Extract the (X, Y) coordinate from the center of the cell holding the provided text.  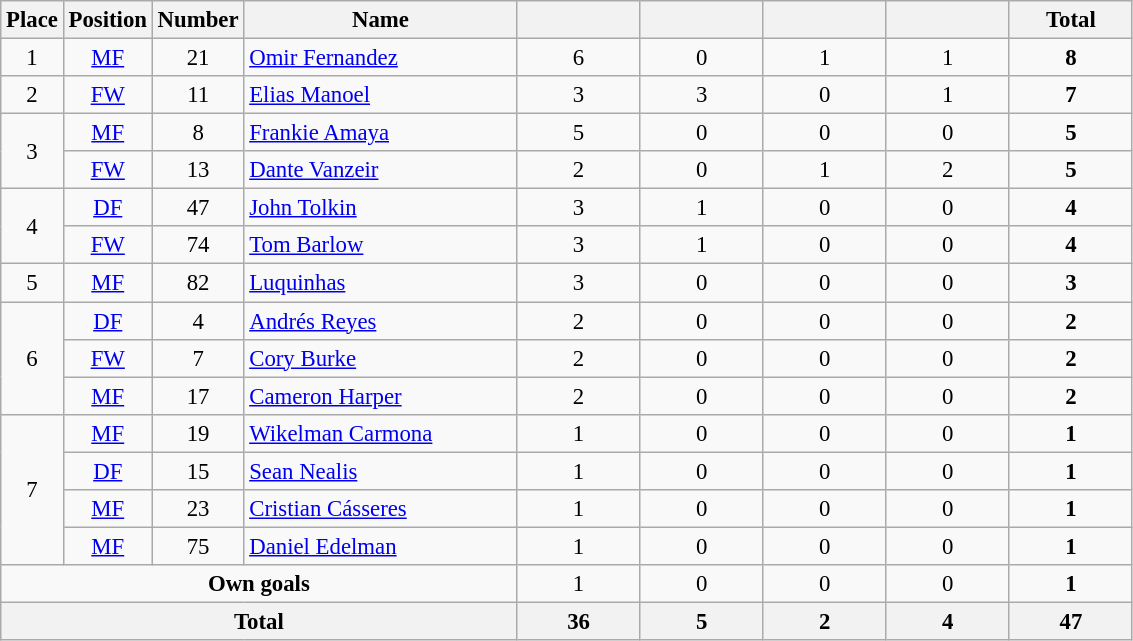
Cameron Harper (380, 396)
Place (32, 20)
Dante Vanzeir (380, 170)
Daniel Edelman (380, 546)
John Tolkin (380, 208)
74 (198, 245)
75 (198, 546)
Own goals (259, 584)
19 (198, 433)
23 (198, 509)
15 (198, 471)
Elias Manoel (380, 95)
Luquinhas (380, 283)
17 (198, 396)
13 (198, 170)
Sean Nealis (380, 471)
36 (578, 621)
Name (380, 20)
Tom Barlow (380, 245)
Wikelman Carmona (380, 433)
Cory Burke (380, 358)
Andrés Reyes (380, 321)
Omir Fernandez (380, 58)
Position (108, 20)
Cristian Cásseres (380, 509)
Number (198, 20)
Frankie Amaya (380, 133)
82 (198, 283)
11 (198, 95)
21 (198, 58)
